From the cell containing the given text, extract its center point as (X, Y) coordinate. 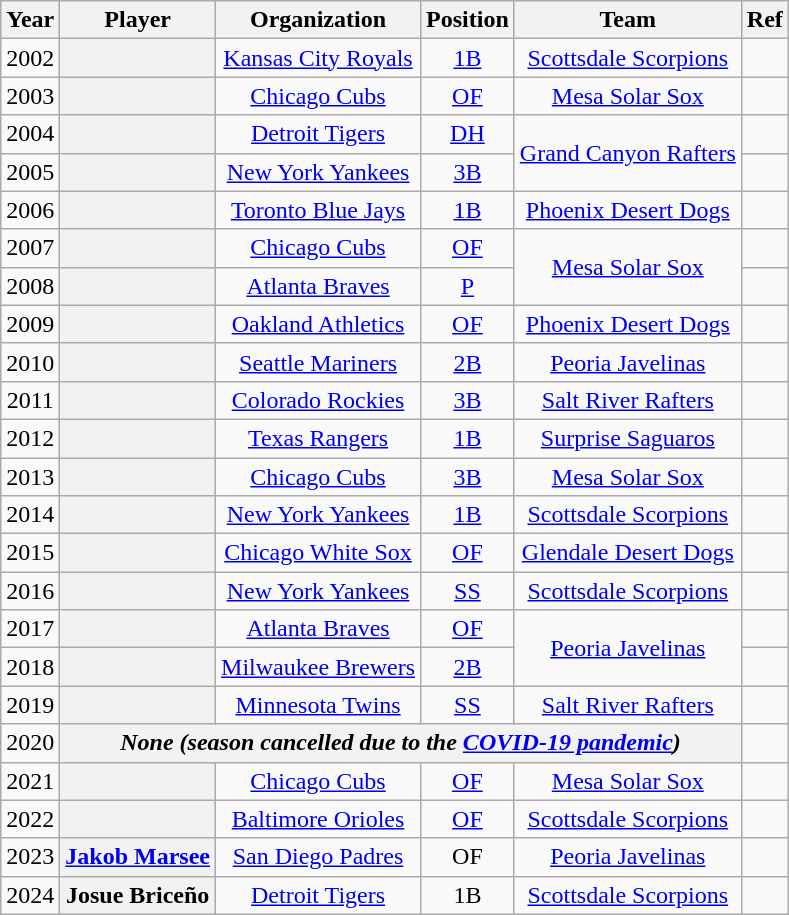
Surprise Saguaros (628, 438)
Jakob Marsee (138, 857)
Oakland Athletics (318, 324)
2018 (30, 667)
Year (30, 20)
Josue Briceño (138, 895)
2009 (30, 324)
2017 (30, 629)
2012 (30, 438)
2014 (30, 515)
Milwaukee Brewers (318, 667)
Glendale Desert Dogs (628, 553)
Ref (764, 20)
San Diego Padres (318, 857)
Kansas City Royals (318, 58)
Toronto Blue Jays (318, 210)
2019 (30, 705)
2013 (30, 477)
Minnesota Twins (318, 705)
Colorado Rockies (318, 400)
2002 (30, 58)
Texas Rangers (318, 438)
DH (468, 134)
2023 (30, 857)
Baltimore Orioles (318, 819)
2021 (30, 781)
2004 (30, 134)
Position (468, 20)
2011 (30, 400)
2006 (30, 210)
Organization (318, 20)
Player (138, 20)
2016 (30, 591)
P (468, 286)
2007 (30, 248)
2022 (30, 819)
Chicago White Sox (318, 553)
2015 (30, 553)
2008 (30, 286)
2020 (30, 743)
Team (628, 20)
Grand Canyon Rafters (628, 153)
2005 (30, 172)
2003 (30, 96)
2010 (30, 362)
2024 (30, 895)
Seattle Mariners (318, 362)
None (season cancelled due to the COVID-19 pandemic) (400, 743)
